Return the [x, y] coordinate for the center point of the cell that contains the specified text.  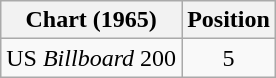
5 [229, 58]
Chart (1965) [92, 20]
Position [229, 20]
US Billboard 200 [92, 58]
